Identify which cell holds the provided text, then report its (X, Y) central coordinate. 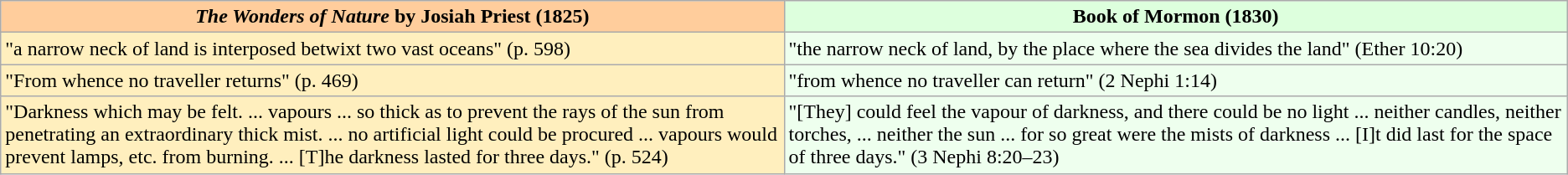
"the narrow neck of land, by the place where the sea divides the land" (Ether 10:20) (1176, 49)
"from whence no traveller can return" (2 Nephi 1:14) (1176, 80)
"From whence no traveller returns" (p. 469) (392, 80)
"a narrow neck of land is interposed betwixt two vast oceans" (p. 598) (392, 49)
Book of Mormon (1830) (1176, 17)
The Wonders of Nature by Josiah Priest (1825) (392, 17)
